For the text-containing cell, return its midpoint in (x, y) coordinate format. 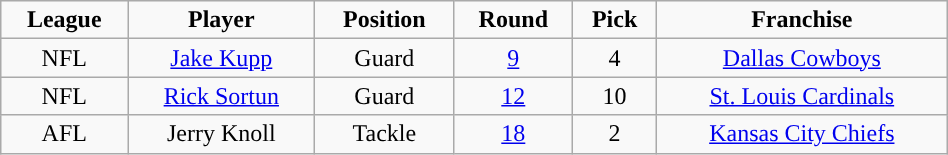
Jerry Knoll (222, 134)
2 (615, 134)
Tackle (384, 134)
Player (222, 20)
AFL (64, 134)
12 (514, 96)
Kansas City Chiefs (802, 134)
18 (514, 134)
9 (514, 58)
Jake Kupp (222, 58)
St. Louis Cardinals (802, 96)
League (64, 20)
Rick Sortun (222, 96)
Franchise (802, 20)
Pick (615, 20)
Position (384, 20)
Dallas Cowboys (802, 58)
Round (514, 20)
4 (615, 58)
10 (615, 96)
